Determine the (X, Y) coordinate at the center of the cell enclosing the given text.  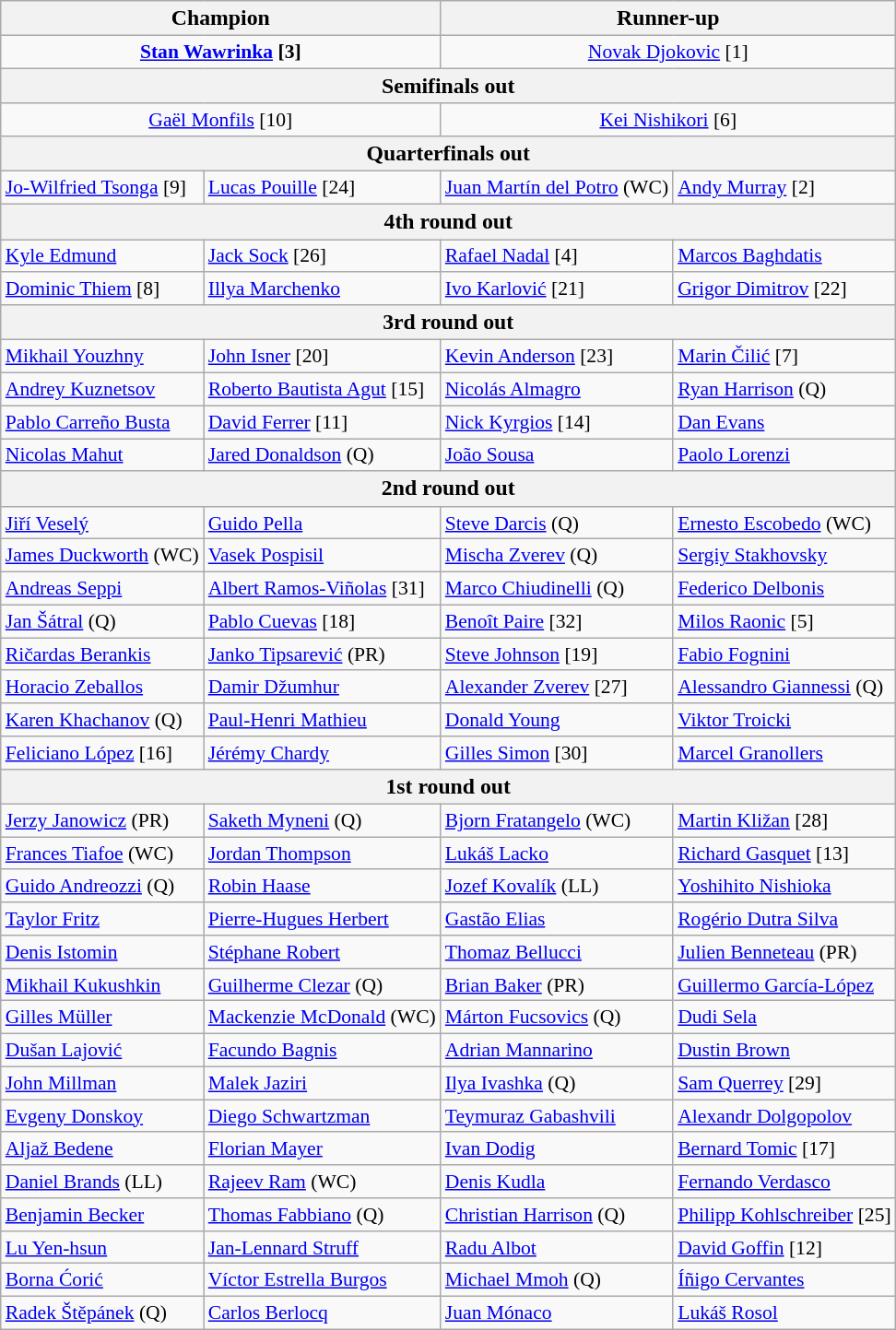
Donald Young (557, 720)
Robin Haase (323, 887)
Nicolas Mahut (102, 455)
Gilles Simon [30] (557, 753)
Mischa Zverev (Q) (557, 556)
Fabio Fognini (784, 654)
Márton Fucsovics (Q) (557, 1018)
Guillermo García-López (784, 985)
Champion (221, 18)
Fernando Verdasco (784, 1182)
Saketh Myneni (Q) (323, 821)
Bjorn Fratangelo (WC) (557, 821)
Jiří Veselý (102, 524)
Grigor Dimitrov [22] (784, 289)
Vasek Pospisil (323, 556)
Steve Darcis (Q) (557, 524)
Andreas Seppi (102, 589)
Gastão Elias (557, 919)
Íñigo Cervantes (784, 1280)
David Goffin [12] (784, 1248)
Ivan Dodig (557, 1149)
Lu Yen-hsun (102, 1248)
James Duckworth (WC) (102, 556)
Steve Johnson [19] (557, 654)
Bernard Tomic [17] (784, 1149)
David Ferrer [11] (323, 422)
Mikhail Kukushkin (102, 985)
Dušan Lajović (102, 1051)
Martin Kližan [28] (784, 821)
Federico Delbonis (784, 589)
Dudi Sela (784, 1018)
Viktor Troicki (784, 720)
Horacio Zeballos (102, 688)
Nick Kyrgios [14] (557, 422)
Feliciano López [16] (102, 753)
Albert Ramos-Viñolas [31] (323, 589)
Lucas Pouille [24] (323, 188)
Quarterfinals out (448, 154)
Novak Djokovic [1] (668, 53)
Mackenzie McDonald (WC) (323, 1018)
Benjamin Becker (102, 1215)
Philipp Kohlschreiber [25] (784, 1215)
Andrey Kuznetsov (102, 390)
Illya Marchenko (323, 289)
Marco Chiudinelli (Q) (557, 589)
Guido Andreozzi (Q) (102, 887)
Rogério Dutra Silva (784, 919)
Karen Khachanov (Q) (102, 720)
Gaël Monfils [10] (221, 121)
Pablo Cuevas [18] (323, 621)
Sam Querrey [29] (784, 1084)
Kevin Anderson [23] (557, 357)
Radu Albot (557, 1248)
Marcel Granollers (784, 753)
Jan Šátral (Q) (102, 621)
Gilles Müller (102, 1018)
Jared Donaldson (Q) (323, 455)
Daniel Brands (LL) (102, 1182)
Dominic Thiem [8] (102, 289)
John Isner [20] (323, 357)
Marcos Baghdatis (784, 256)
Kei Nishikori [6] (668, 121)
Borna Ćorić (102, 1280)
Florian Mayer (323, 1149)
Juan Martín del Potro (WC) (557, 188)
Alexander Zverev [27] (557, 688)
Teymuraz Gabashvili (557, 1116)
Ryan Harrison (Q) (784, 390)
Milos Raonic [5] (784, 621)
Brian Baker (PR) (557, 985)
Ernesto Escobedo (WC) (784, 524)
Jozef Kovalík (LL) (557, 887)
Facundo Bagnis (323, 1051)
Damir Džumhur (323, 688)
Nicolás Almagro (557, 390)
Ričardas Berankis (102, 654)
Lukáš Rosol (784, 1313)
3rd round out (448, 323)
Jo-Wilfried Tsonga [9] (102, 188)
Carlos Berlocq (323, 1313)
Julien Benneteau (PR) (784, 952)
Semifinals out (448, 87)
Ilya Ivashka (Q) (557, 1084)
Rajeev Ram (WC) (323, 1182)
Guido Pella (323, 524)
Benoît Paire [32] (557, 621)
Richard Gasquet [13] (784, 853)
Denis Kudla (557, 1182)
Thomas Fabbiano (Q) (323, 1215)
Michael Mmoh (Q) (557, 1280)
Kyle Edmund (102, 256)
4th round out (448, 222)
Jerzy Janowicz (PR) (102, 821)
Malek Jaziri (323, 1084)
2nd round out (448, 489)
Aljaž Bedene (102, 1149)
Thomaz Bellucci (557, 952)
Radek Štěpánek (Q) (102, 1313)
1st round out (448, 787)
Guilherme Clezar (Q) (323, 985)
Pierre-Hugues Herbert (323, 919)
Ivo Karlović [21] (557, 289)
Jordan Thompson (323, 853)
Juan Mónaco (557, 1313)
Stan Wawrinka [3] (221, 53)
Jérémy Chardy (323, 753)
Denis Istomin (102, 952)
Alexandr Dolgopolov (784, 1116)
João Sousa (557, 455)
Pablo Carreño Busta (102, 422)
John Millman (102, 1084)
Marin Čilić [7] (784, 357)
Roberto Bautista Agut [15] (323, 390)
Mikhail Youzhny (102, 357)
Paul-Henri Mathieu (323, 720)
Dan Evans (784, 422)
Frances Tiafoe (WC) (102, 853)
Sergiy Stakhovsky (784, 556)
Víctor Estrella Burgos (323, 1280)
Stéphane Robert (323, 952)
Jack Sock [26] (323, 256)
Yoshihito Nishioka (784, 887)
Taylor Fritz (102, 919)
Paolo Lorenzi (784, 455)
Lukáš Lacko (557, 853)
Adrian Mannarino (557, 1051)
Alessandro Giannessi (Q) (784, 688)
Jan-Lennard Struff (323, 1248)
Dustin Brown (784, 1051)
Andy Murray [2] (784, 188)
Christian Harrison (Q) (557, 1215)
Janko Tipsarević (PR) (323, 654)
Runner-up (668, 18)
Diego Schwartzman (323, 1116)
Evgeny Donskoy (102, 1116)
Rafael Nadal [4] (557, 256)
